Capture the cell that displays the provided text and extract its (X, Y) central coordinate. 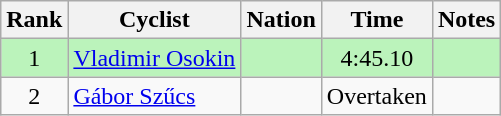
Cyclist (154, 20)
Overtaken (376, 96)
Rank (34, 20)
Nation (281, 20)
Gábor Szűcs (154, 96)
Time (376, 20)
4:45.10 (376, 58)
Vladimir Osokin (154, 58)
Notes (466, 20)
2 (34, 96)
1 (34, 58)
